Identify which cell holds the provided text, then report its [X, Y] central coordinate. 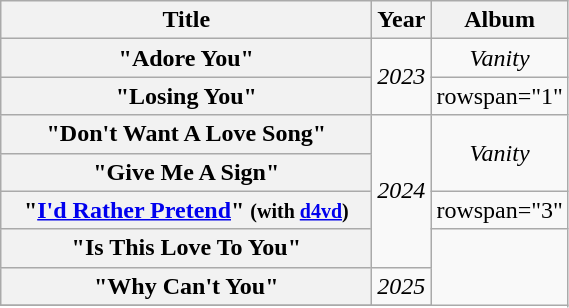
"I'd Rather Pretend" (with d4vd) [186, 210]
"Don't Want A Love Song" [186, 134]
2025 [402, 286]
rowspan="3" [500, 210]
Title [186, 20]
rowspan="1" [500, 96]
2024 [402, 191]
"Give Me A Sign" [186, 172]
2023 [402, 77]
"Adore You" [186, 58]
"Why Can't You" [186, 286]
"Losing You" [186, 96]
"Is This Love To You" [186, 248]
Album [500, 20]
Year [402, 20]
